Determine the (x, y) coordinate at the center of the cell enclosing the given text.  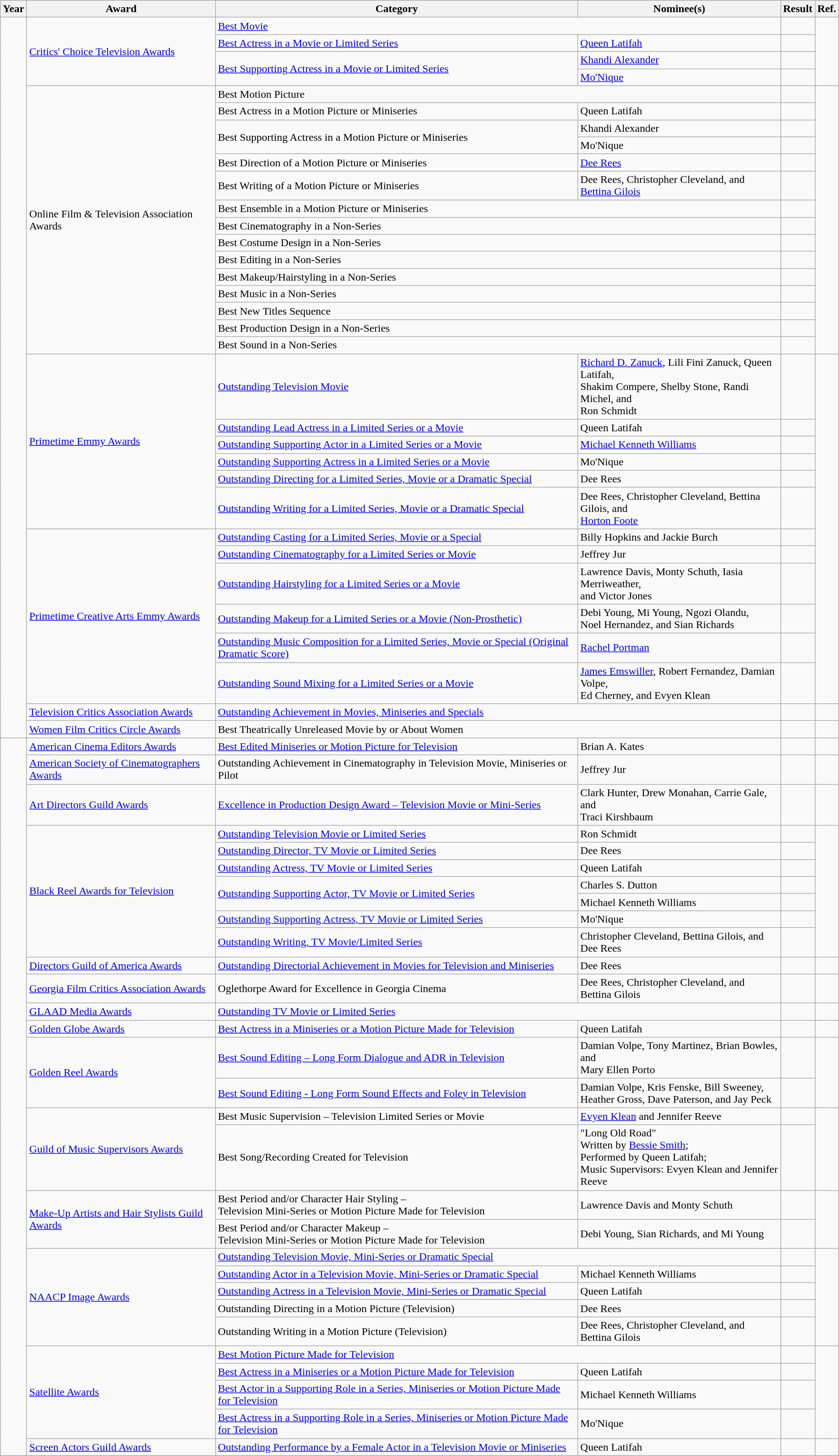
Damian Volpe, Tony Martinez, Brian Bowles, and Mary Ellen Porto (679, 1058)
"Long Old Road" Written by Bessie Smith; Performed by Queen Latifah; Music Supervisors: Evyen Klean and Jennifer Reeve (679, 1157)
Best Period and/or Character Makeup – Television Mini-Series or Motion Picture Made for Television (397, 1234)
Outstanding Achievement in Cinematography in Television Movie, Miniseries or Pilot (397, 769)
Richard D. Zanuck, Lili Fini Zanuck, Queen Latifah, Shakim Compere, Shelby Stone, Randi Michel, and Ron Schmidt (679, 386)
Outstanding Achievement in Movies, Miniseries and Specials (498, 712)
Best Actor in a Supporting Role in a Series, Miniseries or Motion Picture Made for Television (397, 1395)
Best Production Design in a Non-Series (498, 328)
Ref. (826, 9)
Outstanding Performance by a Female Actor in a Television Movie or Miniseries (397, 1447)
Dee Rees, Christopher Cleveland, Bettina Gilois, and Horton Foote (679, 508)
Best Direction of a Motion Picture or Miniseries (397, 162)
Category (397, 9)
Outstanding Directing in a Motion Picture (Television) (397, 1308)
Excellence in Production Design Award – Television Movie or Mini-Series (397, 805)
Golden Globe Awards (121, 1029)
Golden Reel Awards (121, 1072)
Best Supporting Actress in a Movie or Limited Series (397, 69)
Year (13, 9)
American Society of Cinematographers Awards (121, 769)
Outstanding Directorial Achievement in Movies for Television and Miniseries (397, 965)
NAACP Image Awards (121, 1297)
Outstanding Supporting Actress in a Limited Series or a Movie (397, 462)
Award (121, 9)
Lawrence Davis and Monty Schuth (679, 1205)
Best Music in a Non-Series (498, 294)
Outstanding Actor in a Television Movie, Mini-Series or Dramatic Special (397, 1274)
Best Cinematography in a Non-Series (498, 225)
Outstanding Cinematography for a Limited Series or Movie (397, 554)
Outstanding Makeup for a Limited Series or a Movie (Non-Prosthetic) (397, 619)
Oglethorpe Award for Excellence in Georgia Cinema (397, 989)
Critics' Choice Television Awards (121, 52)
Georgia Film Critics Association Awards (121, 989)
Best Edited Miniseries or Motion Picture for Television (397, 746)
Outstanding Writing, TV Movie/Limited Series (397, 942)
Outstanding TV Movie or Limited Series (498, 1012)
Television Critics Association Awards (121, 712)
Best Sound Editing - Long Form Sound Effects and Foley in Television (397, 1093)
Billy Hopkins and Jackie Burch (679, 537)
Best Theatrically Unreleased Movie by or About Women (498, 729)
Lawrence Davis, Monty Schuth, Iasia Merriweather, and Victor Jones (679, 584)
Damian Volpe, Kris Fenske, Bill Sweeney, Heather Gross, Dave Paterson, and Jay Peck (679, 1093)
Rachel Portman (679, 648)
Outstanding Television Movie, Mini-Series or Dramatic Special (498, 1257)
Best Writing of a Motion Picture or Miniseries (397, 186)
Best Sound in a Non-Series (498, 345)
Debi Young, Mi Young, Ngozi Olandu, Noel Hernandez, and Sian Richards (679, 619)
Outstanding Television Movie (397, 386)
Outstanding Casting for a Limited Series, Movie or a Special (397, 537)
Make-Up Artists and Hair Stylists Guild Awards (121, 1219)
Outstanding Music Composition for a Limited Series, Movie or Special (Original Dramatic Score) (397, 648)
Best Song/Recording Created for Television (397, 1157)
Brian A. Kates (679, 746)
Online Film & Television Association Awards (121, 220)
Best Actress in a Supporting Role in a Series, Miniseries or Motion Picture Made for Television (397, 1424)
Primetime Emmy Awards (121, 441)
Best New Titles Sequence (498, 311)
Satellite Awards (121, 1392)
Outstanding Directing for a Limited Series, Movie or a Dramatic Special (397, 479)
Best Period and/or Character Hair Styling – Television Mini-Series or Motion Picture Made for Television (397, 1205)
Outstanding Director, TV Movie or Limited Series (397, 851)
Outstanding Writing in a Motion Picture (Television) (397, 1331)
Best Actress in a Motion Picture or Miniseries (397, 111)
Women Film Critics Circle Awards (121, 729)
Christopher Cleveland, Bettina Gilois, and Dee Rees (679, 942)
GLAAD Media Awards (121, 1012)
Outstanding Hairstyling for a Limited Series or a Movie (397, 584)
Result (798, 9)
Guild of Music Supervisors Awards (121, 1149)
Best Sound Editing – Long Form Dialogue and ADR in Television (397, 1058)
Outstanding Supporting Actress, TV Movie or Limited Series (397, 919)
Best Music Supervision – Television Limited Series or Movie (397, 1116)
Directors Guild of America Awards (121, 965)
Clark Hunter, Drew Monahan, Carrie Gale, and Traci Kirshbaum (679, 805)
James Emswiller, Robert Fernandez, Damian Volpe, Ed Cherney, and Evyen Klean (679, 683)
Nominee(s) (679, 9)
Outstanding Supporting Actor in a Limited Series or a Movie (397, 445)
Outstanding Writing for a Limited Series, Movie or a Dramatic Special (397, 508)
Best Costume Design in a Non-Series (498, 243)
Outstanding Sound Mixing for a Limited Series or a Movie (397, 683)
Best Movie (498, 26)
Art Directors Guild Awards (121, 805)
Outstanding Actress, TV Movie or Limited Series (397, 868)
Best Motion Picture (498, 94)
Outstanding Actress in a Television Movie, Mini-Series or Dramatic Special (397, 1291)
Screen Actors Guild Awards (121, 1447)
Evyen Klean and Jennifer Reeve (679, 1116)
Best Ensemble in a Motion Picture or Miniseries (498, 208)
Charles S. Dutton (679, 885)
American Cinema Editors Awards (121, 746)
Best Supporting Actress in a Motion Picture or Miniseries (397, 137)
Debi Young, Sian Richards, and Mi Young (679, 1234)
Primetime Creative Arts Emmy Awards (121, 616)
Best Makeup/Hairstyling in a Non-Series (498, 277)
Best Motion Picture Made for Television (498, 1354)
Best Editing in a Non-Series (498, 260)
Outstanding Supporting Actor, TV Movie or Limited Series (397, 893)
Best Actress in a Movie or Limited Series (397, 43)
Ron Schmidt (679, 834)
Black Reel Awards for Television (121, 891)
Outstanding Lead Actress in a Limited Series or a Movie (397, 428)
Outstanding Television Movie or Limited Series (397, 834)
